Extract the (X, Y) coordinate from the center of the cell holding the provided text.  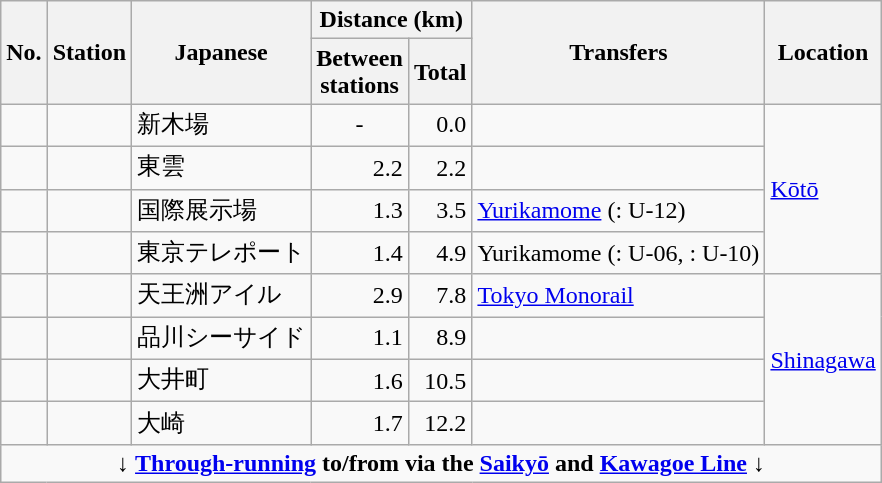
↓ Through-running to/from via the Saikyō and Kawagoe Line ↓ (442, 463)
- (360, 126)
Station (89, 52)
1.1 (360, 338)
12.2 (440, 424)
天王洲アイル (222, 296)
8.9 (440, 338)
大井町 (222, 380)
Japanese (222, 52)
Yurikamome (: U-12) (618, 210)
Yurikamome (: U-06, : U-10) (618, 254)
Shinagawa (823, 359)
7.8 (440, 296)
No. (24, 52)
3.5 (440, 210)
品川シーサイド (222, 338)
東雲 (222, 168)
Betweenstations (360, 72)
1.7 (360, 424)
Transfers (618, 52)
4.9 (440, 254)
1.4 (360, 254)
大崎 (222, 424)
Total (440, 72)
1.3 (360, 210)
0.0 (440, 126)
10.5 (440, 380)
Distance (km) (392, 20)
Tokyo Monorail (618, 296)
東京テレポート (222, 254)
Location (823, 52)
2.9 (360, 296)
Kōtō (823, 189)
国際展示場 (222, 210)
1.6 (360, 380)
新木場 (222, 126)
